Capture the cell that displays the provided text and extract its [x, y] central coordinate. 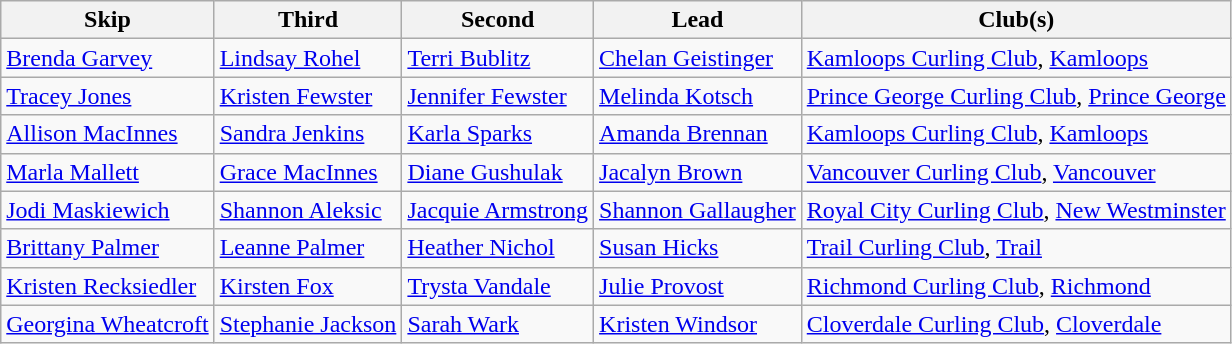
Vancouver Curling Club, Vancouver [1016, 172]
Julie Provost [698, 286]
Karla Sparks [498, 134]
Cloverdale Curling Club, Cloverdale [1016, 324]
Jacalyn Brown [698, 172]
Lindsay Rohel [308, 58]
Stephanie Jackson [308, 324]
Jacquie Armstrong [498, 210]
Terri Bublitz [498, 58]
Kristen Windsor [698, 324]
Georgina Wheatcroft [108, 324]
Amanda Brennan [698, 134]
Sarah Wark [498, 324]
Lead [698, 20]
Royal City Curling Club, New Westminster [1016, 210]
Trysta Vandale [498, 286]
Prince George Curling Club, Prince George [1016, 96]
Kristen Recksiedler [108, 286]
Sandra Jenkins [308, 134]
Leanne Palmer [308, 248]
Second [498, 20]
Heather Nichol [498, 248]
Third [308, 20]
Skip [108, 20]
Shannon Aleksic [308, 210]
Jodi Maskiewich [108, 210]
Grace MacInnes [308, 172]
Trail Curling Club, Trail [1016, 248]
Tracey Jones [108, 96]
Melinda Kotsch [698, 96]
Kristen Fewster [308, 96]
Jennifer Fewster [498, 96]
Club(s) [1016, 20]
Chelan Geistinger [698, 58]
Brittany Palmer [108, 248]
Kirsten Fox [308, 286]
Allison MacInnes [108, 134]
Susan Hicks [698, 248]
Richmond Curling Club, Richmond [1016, 286]
Marla Mallett [108, 172]
Brenda Garvey [108, 58]
Shannon Gallaugher [698, 210]
Diane Gushulak [498, 172]
